Search for the cell housing the specified text and yield its [X, Y] center coordinate. 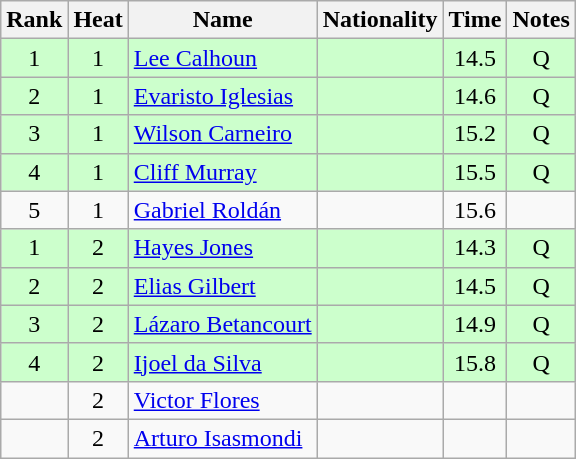
15.5 [475, 172]
Time [475, 20]
Notes [541, 20]
Nationality [380, 20]
14.6 [475, 96]
Gabriel Roldán [222, 210]
Wilson Carneiro [222, 134]
14.3 [475, 248]
15.8 [475, 362]
Victor Flores [222, 400]
15.2 [475, 134]
Name [222, 20]
Ijoel da Silva [222, 362]
5 [34, 210]
14.9 [475, 324]
Heat [98, 20]
Lázaro Betancourt [222, 324]
Evaristo Iglesias [222, 96]
Hayes Jones [222, 248]
Cliff Murray [222, 172]
Arturo Isasmondi [222, 438]
Rank [34, 20]
15.6 [475, 210]
Elias Gilbert [222, 286]
Lee Calhoun [222, 58]
